Detect which cell encompasses the target text, then output its [x, y] center coordinate. 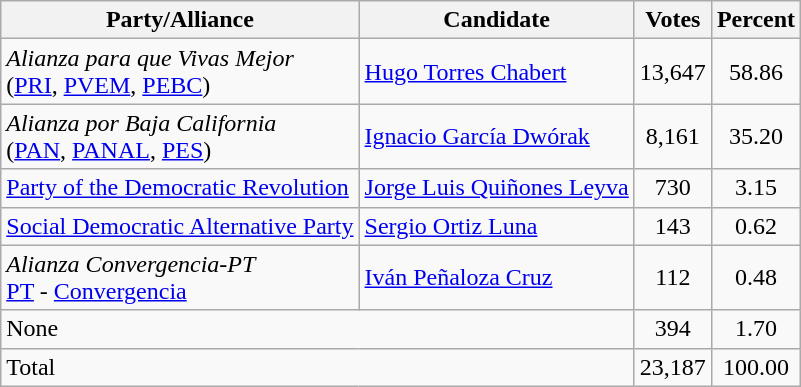
Ignacio García Dwórak [496, 136]
Jorge Luis Quiñones Leyva [496, 188]
58.86 [756, 72]
Sergio Ortiz Luna [496, 226]
0.48 [756, 278]
Party of the Democratic Revolution [180, 188]
Alianza para que Vivas Mejor (PRI, PVEM, PEBC) [180, 72]
Percent [756, 20]
13,647 [672, 72]
Alianza Convergencia-PT PT - Convergencia [180, 278]
112 [672, 278]
Alianza por Baja California (PAN, PANAL, PES) [180, 136]
Total [318, 367]
23,187 [672, 367]
3.15 [756, 188]
Party/Alliance [180, 20]
Hugo Torres Chabert [496, 72]
None [318, 329]
394 [672, 329]
0.62 [756, 226]
1.70 [756, 329]
730 [672, 188]
Votes [672, 20]
Iván Peñaloza Cruz [496, 278]
100.00 [756, 367]
8,161 [672, 136]
143 [672, 226]
Social Democratic Alternative Party [180, 226]
Candidate [496, 20]
35.20 [756, 136]
